Scan for the cell matching the given text and deliver its (x, y) coordinate at center. 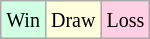
Draw (72, 20)
Loss (126, 20)
Win (24, 20)
